Identify which cell holds the provided text, then report its (x, y) central coordinate. 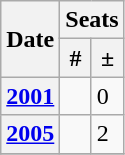
2 (108, 134)
0 (108, 96)
Date (30, 39)
± (108, 58)
2005 (30, 134)
Seats (92, 20)
2001 (30, 96)
# (76, 58)
